Capture the cell that displays the provided text and extract its [X, Y] central coordinate. 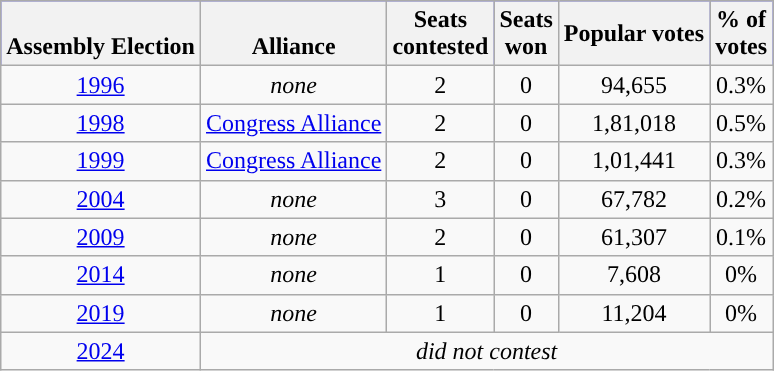
1996 [101, 85]
67,782 [634, 199]
1999 [101, 161]
1998 [101, 123]
11,204 [634, 313]
% of votes [742, 34]
0.5% [742, 123]
Popular votes [634, 34]
2019 [101, 313]
3 [440, 199]
2024 [101, 351]
2009 [101, 237]
1,01,441 [634, 161]
61,307 [634, 237]
7,608 [634, 275]
0.2% [742, 199]
94,655 [634, 85]
1,81,018 [634, 123]
0.1% [742, 237]
Seatscontested [440, 34]
Alliance [293, 34]
2004 [101, 199]
2014 [101, 275]
Seatswon [526, 34]
Assembly Election [101, 34]
did not contest [486, 351]
